Find where the given text appears and provide that cell's center as [x, y] coordinate. 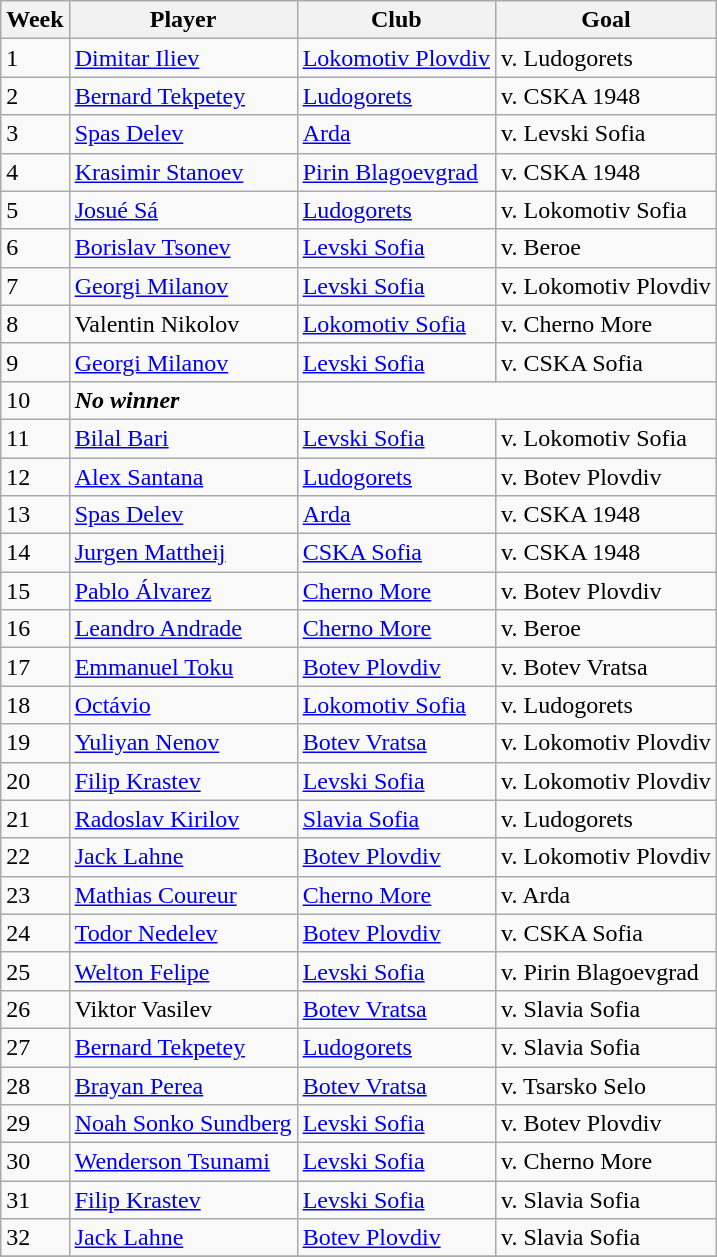
27 [35, 1047]
Welton Felipe [183, 971]
12 [35, 477]
10 [35, 400]
19 [35, 743]
v. Levski Sofia [606, 134]
21 [35, 819]
v. Botev Vratsa [606, 667]
Leandro Andrade [183, 629]
Dimitar Iliev [183, 58]
v. Tsarsko Selo [606, 1085]
Wenderson Tsunami [183, 1162]
Emmanuel Toku [183, 667]
Lokomotiv Plovdiv [396, 58]
3 [35, 134]
v. Arda [606, 895]
Borislav Tsonev [183, 248]
13 [35, 515]
CSKA Sofia [396, 553]
Alex Santana [183, 477]
Slavia Sofia [396, 819]
Valentin Nikolov [183, 324]
20 [35, 781]
28 [35, 1085]
5 [35, 210]
17 [35, 667]
31 [35, 1200]
4 [35, 172]
Goal [606, 20]
32 [35, 1238]
Club [396, 20]
18 [35, 705]
Jurgen Mattheij [183, 553]
Octávio [183, 705]
7 [35, 286]
14 [35, 553]
Krasimir Stanoev [183, 172]
Pablo Álvarez [183, 591]
Josué Sá [183, 210]
v. Pirin Blagoevgrad [606, 971]
8 [35, 324]
1 [35, 58]
Player [183, 20]
24 [35, 933]
23 [35, 895]
25 [35, 971]
30 [35, 1162]
11 [35, 438]
22 [35, 857]
Yuliyan Nenov [183, 743]
Noah Sonko Sundberg [183, 1124]
Mathias Coureur [183, 895]
Week [35, 20]
15 [35, 591]
Radoslav Kirilov [183, 819]
Viktor Vasilev [183, 1009]
9 [35, 362]
No winner [183, 400]
26 [35, 1009]
Brayan Perea [183, 1085]
2 [35, 96]
Bilal Bari [183, 438]
6 [35, 248]
Todor Nedelev [183, 933]
Pirin Blagoevgrad [396, 172]
16 [35, 629]
29 [35, 1124]
